Scan for the cell matching the given text and deliver its [x, y] coordinate at center. 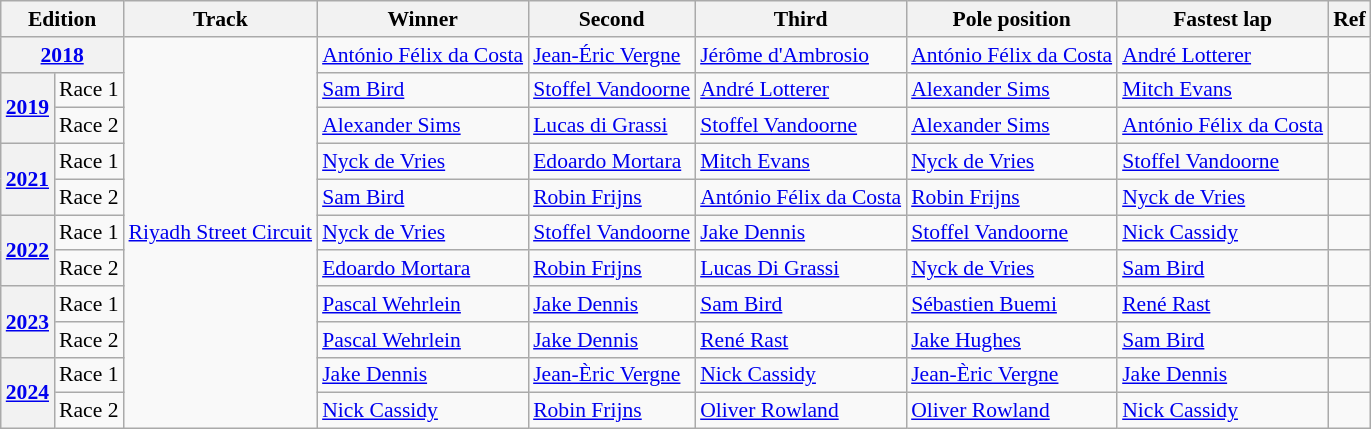
2019 [28, 108]
Track [221, 19]
2022 [28, 250]
Third [800, 19]
2018 [62, 55]
Fastest lap [1222, 19]
Edition [62, 19]
2021 [28, 180]
Jérôme d'Ambrosio [800, 55]
2024 [28, 392]
Lucas di Grassi [612, 126]
2023 [28, 322]
Lucas Di Grassi [800, 269]
Jean-Éric Vergne [612, 55]
Jake Hughes [1012, 340]
Winner [422, 19]
Pole position [1012, 19]
Second [612, 19]
Ref [1349, 19]
Riyadh Street Circuit [221, 233]
Sébastien Buemi [1012, 304]
